Output the [x, y] coordinate of the center of the cell containing the given text.  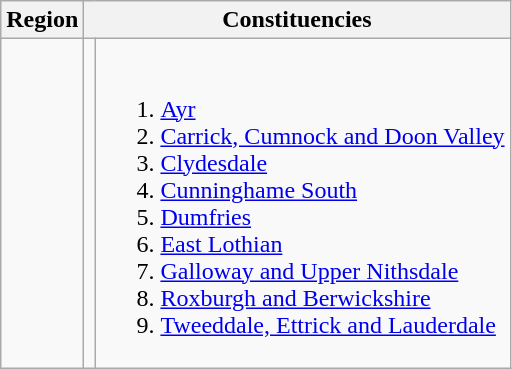
Region [42, 20]
Constituencies [297, 20]
